For the text-containing cell, return its midpoint in [x, y] coordinate format. 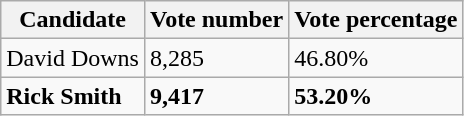
9,417 [216, 96]
Candidate [73, 20]
53.20% [376, 96]
Vote number [216, 20]
Vote percentage [376, 20]
Rick Smith [73, 96]
46.80% [376, 58]
8,285 [216, 58]
David Downs [73, 58]
